Pinpoint the cell where the given text exists, returning its [X, Y] midpoint coordinate. 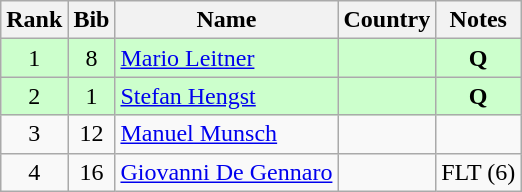
Stefan Hengst [226, 96]
Name [226, 20]
Bib [92, 20]
Mario Leitner [226, 58]
12 [92, 134]
Giovanni De Gennaro [226, 172]
FLT (6) [478, 172]
3 [34, 134]
Manuel Munsch [226, 134]
Country [387, 20]
8 [92, 58]
16 [92, 172]
Notes [478, 20]
2 [34, 96]
4 [34, 172]
Rank [34, 20]
